From the cell containing the given text, extract its center point as (x, y) coordinate. 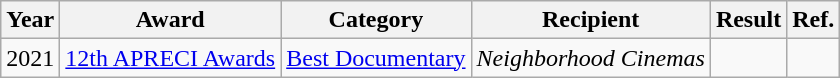
Result (748, 20)
Year (30, 20)
Recipient (590, 20)
Category (376, 20)
Ref. (814, 20)
Award (170, 20)
12th APRECI Awards (170, 58)
Neighborhood Cinemas (590, 58)
2021 (30, 58)
Best Documentary (376, 58)
